Capture the cell that displays the provided text and extract its [x, y] central coordinate. 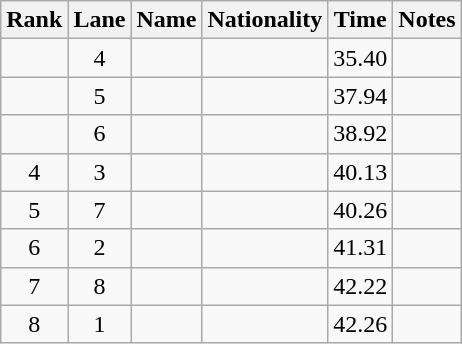
42.22 [360, 286]
2 [100, 248]
40.13 [360, 172]
Lane [100, 20]
Nationality [265, 20]
Rank [34, 20]
Time [360, 20]
Name [166, 20]
41.31 [360, 248]
42.26 [360, 324]
Notes [427, 20]
38.92 [360, 134]
40.26 [360, 210]
37.94 [360, 96]
1 [100, 324]
3 [100, 172]
35.40 [360, 58]
